Scan for the cell matching the given text and deliver its [x, y] coordinate at center. 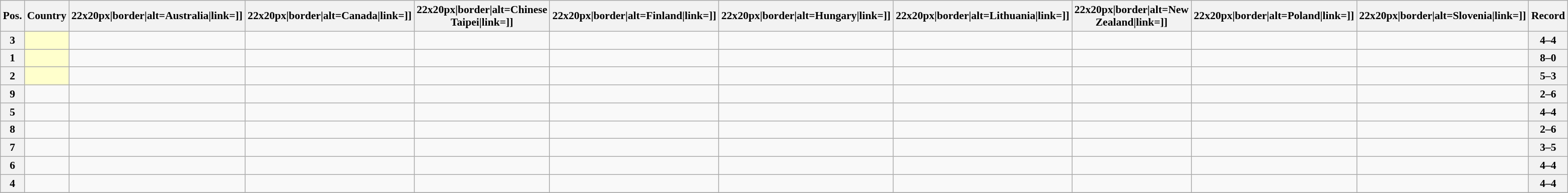
22x20px|border|alt=Slovenia|link=]] [1443, 16]
6 [13, 166]
8–0 [1548, 58]
2 [13, 76]
7 [13, 148]
22x20px|border|alt=Lithuania|link=]] [983, 16]
22x20px|border|alt=New Zealand|link=]] [1132, 16]
5–3 [1548, 76]
22x20px|border|alt=Poland|link=]] [1274, 16]
22x20px|border|alt=Chinese Taipei|link=]] [481, 16]
3–5 [1548, 148]
8 [13, 130]
1 [13, 58]
22x20px|border|alt=Finland|link=]] [634, 16]
22x20px|border|alt=Australia|link=]] [157, 16]
Pos. [13, 16]
Record [1548, 16]
4 [13, 183]
3 [13, 40]
9 [13, 94]
Country [47, 16]
22x20px|border|alt=Hungary|link=]] [806, 16]
5 [13, 112]
22x20px|border|alt=Canada|link=]] [330, 16]
